Determine the [x, y] coordinate at the center of the cell enclosing the given text.  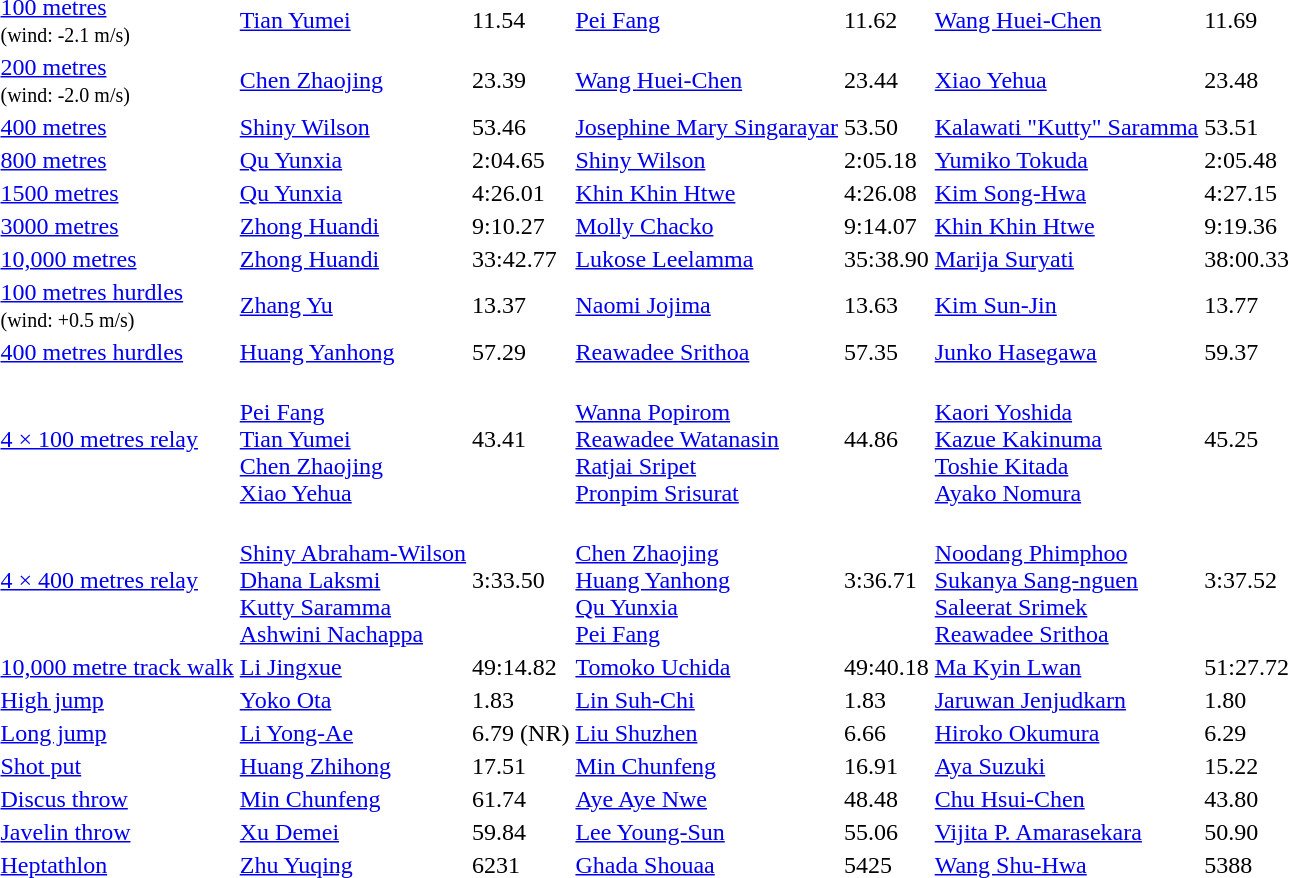
59.84 [521, 832]
4:26.08 [887, 193]
17.51 [521, 766]
Wanna PopiromReawadee WatanasinRatjai SripetPronpim Srisurat [707, 439]
Chen Zhaojing [352, 80]
Aya Suzuki [1066, 766]
44.86 [887, 439]
Hiroko Okumura [1066, 733]
61.74 [521, 799]
57.29 [521, 352]
55.06 [887, 832]
3:33.50 [521, 580]
23.44 [887, 80]
Lin Suh-Chi [707, 700]
Chen ZhaojingHuang YanhongQu YunxiaPei Fang [707, 580]
Shiny Abraham-WilsonDhana LaksmiKutty SarammaAshwini Nachappa [352, 580]
6.66 [887, 733]
Aye Aye Nwe [707, 799]
16.91 [887, 766]
Reawadee Srithoa [707, 352]
9:14.07 [887, 226]
Ma Kyin Lwan [1066, 667]
Huang Zhihong [352, 766]
Kaori YoshidaKazue KakinumaToshie KitadaAyako Nomura [1066, 439]
53.46 [521, 127]
48.48 [887, 799]
Molly Chacko [707, 226]
Li Jingxue [352, 667]
Zhang Yu [352, 306]
Pei FangTian YumeiChen ZhaojingXiao Yehua [352, 439]
Chu Hsui-Chen [1066, 799]
Kim Song-Hwa [1066, 193]
Kalawati "Kutty" Saramma [1066, 127]
Josephine Mary Singarayar [707, 127]
2:04.65 [521, 160]
Lukose Leelamma [707, 259]
3:36.71 [887, 580]
Tomoko Uchida [707, 667]
9:10.27 [521, 226]
Xu Demei [352, 832]
2:05.18 [887, 160]
Naomi Jojima [707, 306]
43.41 [521, 439]
49:14.82 [521, 667]
Yumiko Tokuda [1066, 160]
Marija Suryati [1066, 259]
Lee Young-Sun [707, 832]
6.79 (NR) [521, 733]
13.37 [521, 306]
53.50 [887, 127]
57.35 [887, 352]
Huang Yanhong [352, 352]
Li Yong-Ae [352, 733]
Kim Sun-Jin [1066, 306]
Wang Huei-Chen [707, 80]
Jaruwan Jenjudkarn [1066, 700]
Yoko Ota [352, 700]
35:38.90 [887, 259]
13.63 [887, 306]
Vijita P. Amarasekara [1066, 832]
Xiao Yehua [1066, 80]
49:40.18 [887, 667]
4:26.01 [521, 193]
23.39 [521, 80]
Noodang PhimphooSukanya Sang-nguenSaleerat SrimekReawadee Srithoa [1066, 580]
Junko Hasegawa [1066, 352]
Liu Shuzhen [707, 733]
33:42.77 [521, 259]
